Detect which cell encompasses the target text, then output its (X, Y) center coordinate. 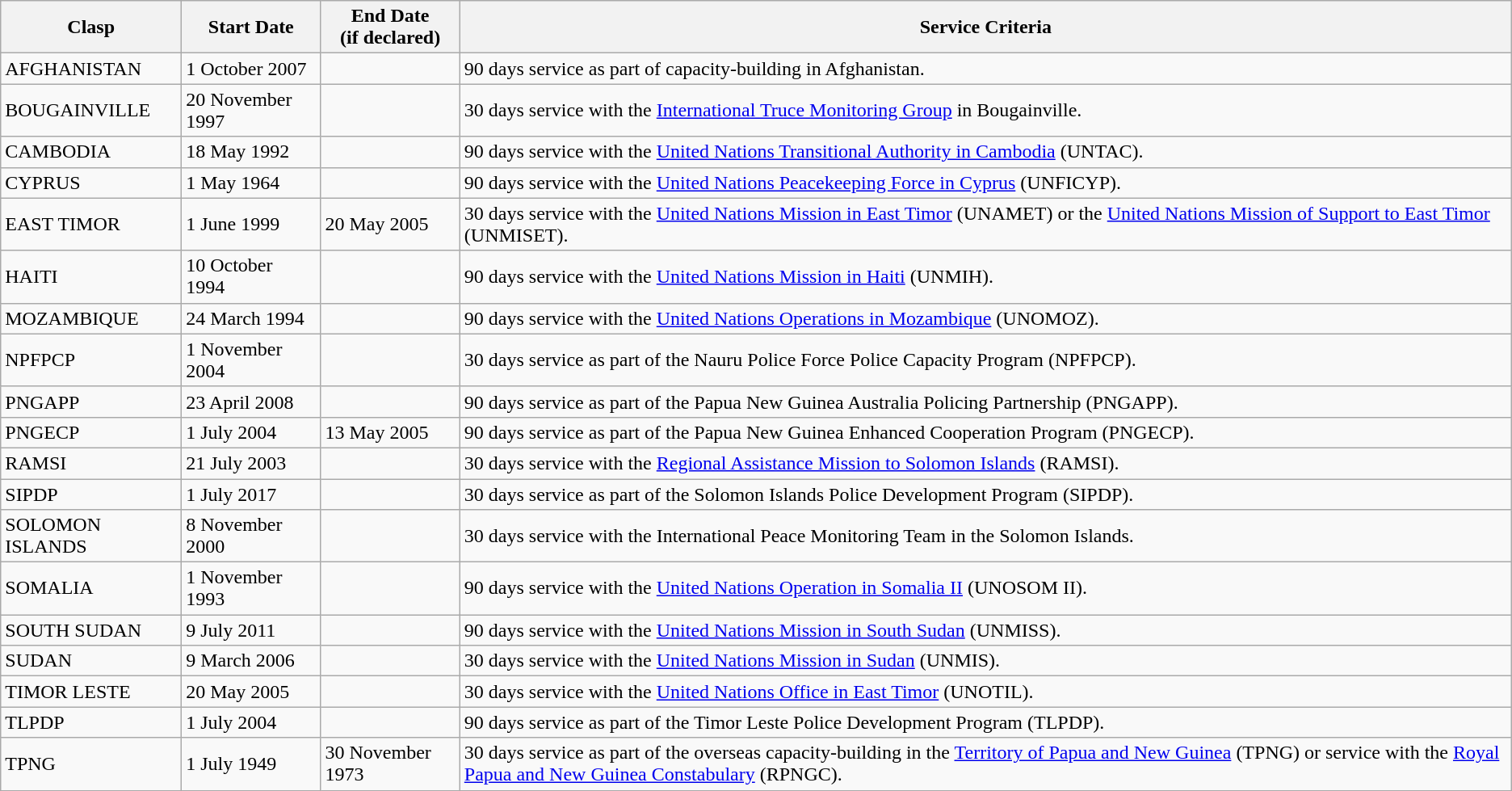
1 November 1993 (251, 588)
1 November 2004 (251, 360)
30 days service with the International Peace Monitoring Team in the Solomon Islands. (985, 536)
SOLOMON ISLANDS (91, 536)
30 days service with the Regional Assistance Mission to Solomon Islands (RAMSI). (985, 463)
SOMALIA (91, 588)
90 days service as part of the Papua New Guinea Enhanced Cooperation Program (PNGECP). (985, 432)
TLPDP (91, 722)
13 May 2005 (390, 432)
Service Criteria (985, 27)
Clasp (91, 27)
10 October 1994 (251, 276)
18 May 1992 (251, 152)
HAITI (91, 276)
SUDAN (91, 661)
1 June 1999 (251, 225)
PNGECP (91, 432)
NPFPCP (91, 360)
1 July 1949 (251, 764)
90 days service as part of capacity-building in Afghanistan. (985, 69)
30 days service with the United Nations Office in East Timor (UNOTIL). (985, 692)
90 days service with the United Nations Operations in Mozambique (UNOMOZ). (985, 318)
30 days service as part of the Solomon Islands Police Development Program (SIPDP). (985, 494)
BOUGAINVILLE (91, 110)
SIPDP (91, 494)
AFGHANISTAN (91, 69)
CAMBODIA (91, 152)
SOUTH SUDAN (91, 630)
90 days service with the United Nations Operation in Somalia II (UNOSOM II). (985, 588)
90 days service as part of the Papua New Guinea Australia Policing Partnership (PNGAPP). (985, 402)
9 July 2011 (251, 630)
90 days service with the United Nations Peacekeeping Force in Cyprus (UNFICYP). (985, 183)
End Date(if declared) (390, 27)
Start Date (251, 27)
90 days service with the United Nations Mission in South Sudan (UNMISS). (985, 630)
30 November 1973 (390, 764)
1 July 2017 (251, 494)
9 March 2006 (251, 661)
RAMSI (91, 463)
90 days service with the United Nations Mission in Haiti (UNMIH). (985, 276)
23 April 2008 (251, 402)
24 March 1994 (251, 318)
90 days service as part of the Timor Leste Police Development Program (TLPDP). (985, 722)
30 days service with the United Nations Mission in Sudan (UNMIS). (985, 661)
90 days service with the United Nations Transitional Authority in Cambodia (UNTAC). (985, 152)
30 days service with the International Truce Monitoring Group in Bougainville. (985, 110)
EAST TIMOR (91, 225)
8 November 2000 (251, 536)
30 days service as part of the Nauru Police Force Police Capacity Program (NPFPCP). (985, 360)
1 October 2007 (251, 69)
PNGAPP (91, 402)
CYPRUS (91, 183)
TIMOR LESTE (91, 692)
1 May 1964 (251, 183)
30 days service with the United Nations Mission in East Timor (UNAMET) or the United Nations Mission of Support to East Timor (UNMISET). (985, 225)
21 July 2003 (251, 463)
TPNG (91, 764)
MOZAMBIQUE (91, 318)
20 November 1997 (251, 110)
